Return the (x, y) coordinate for the center point of the cell that contains the specified text.  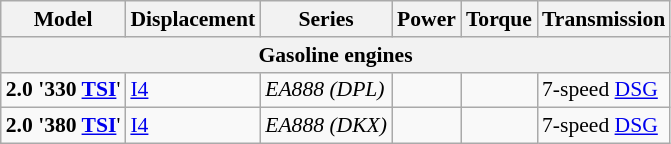
Gasoline engines (336, 55)
Transmission (604, 19)
Power (426, 19)
Model (64, 19)
Torque (499, 19)
EA888 (DPL) (326, 90)
2.0 '380 TSI' (64, 126)
Displacement (192, 19)
2.0 '330 TSI' (64, 90)
Series (326, 19)
EA888 (DKX) (326, 126)
